Provide the [x, y] coordinate of the cell's center where the given text is located.  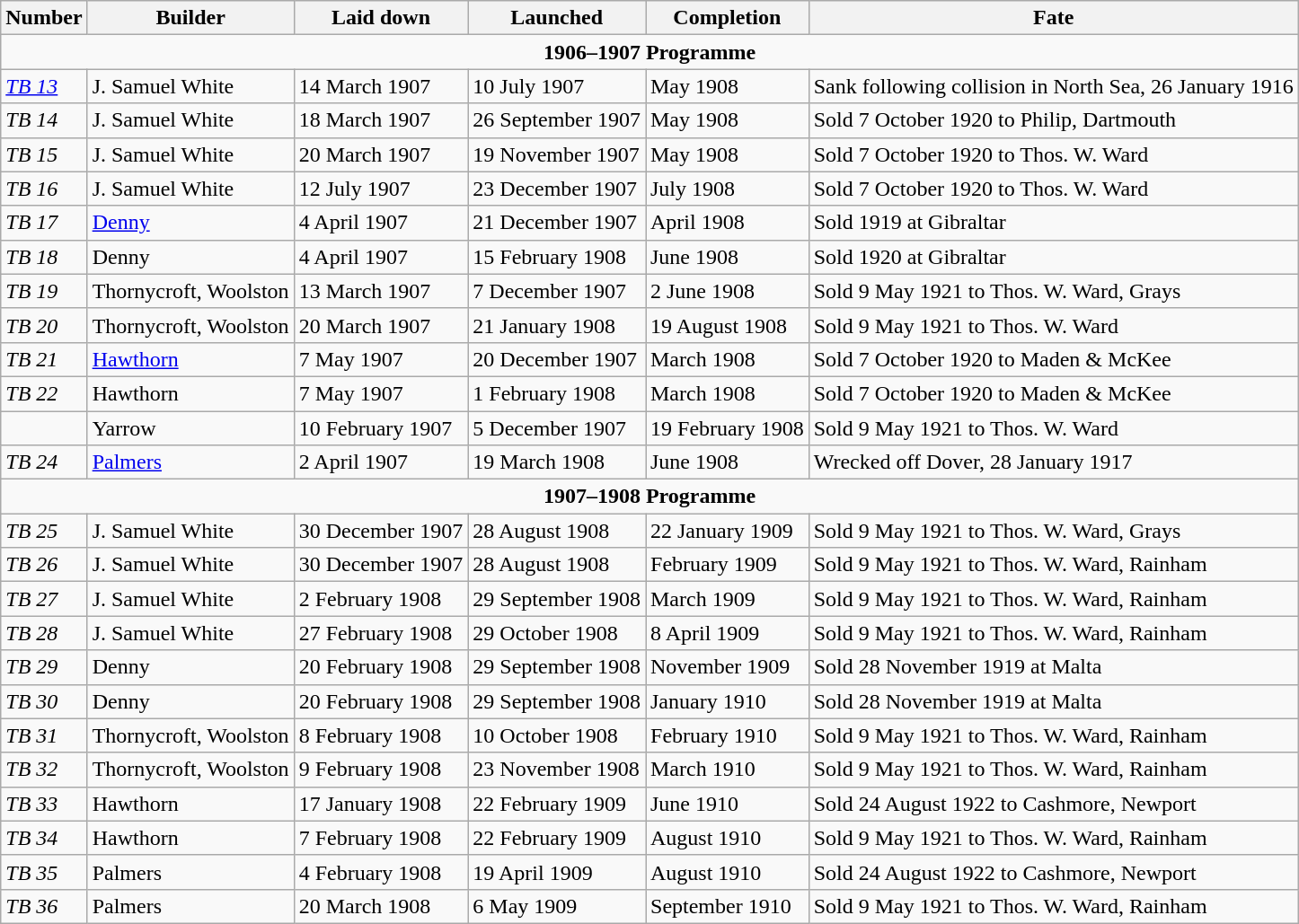
9 February 1908 [381, 770]
TB 13 [44, 86]
Sold 1920 at Gibraltar [1053, 257]
TB 15 [44, 154]
19 August 1908 [727, 325]
Sold 7 October 1920 to Philip, Dartmouth [1053, 120]
TB 17 [44, 223]
10 July 1907 [557, 86]
13 March 1907 [381, 291]
TB 21 [44, 359]
29 October 1908 [557, 633]
2 February 1908 [381, 599]
March 1909 [727, 599]
TB 26 [44, 565]
November 1909 [727, 667]
5 December 1907 [557, 428]
19 February 1908 [727, 428]
September 1910 [727, 906]
19 March 1908 [557, 462]
TB 18 [44, 257]
TB 27 [44, 599]
8 February 1908 [381, 735]
TB 29 [44, 667]
1 February 1908 [557, 393]
19 November 1907 [557, 154]
TB 33 [44, 804]
TB 24 [44, 462]
12 July 1907 [381, 189]
7 December 1907 [557, 291]
Wrecked off Dover, 28 January 1917 [1053, 462]
2 April 1907 [381, 462]
March 1910 [727, 770]
January 1910 [727, 701]
Laid down [381, 18]
26 September 1907 [557, 120]
19 April 1909 [557, 872]
TB 22 [44, 393]
4 February 1908 [381, 872]
February 1910 [727, 735]
TB 36 [44, 906]
14 March 1907 [381, 86]
6 May 1909 [557, 906]
Completion [727, 18]
TB 31 [44, 735]
2 June 1908 [727, 291]
Yarrow [190, 428]
TB 16 [44, 189]
Launched [557, 18]
July 1908 [727, 189]
TB 14 [44, 120]
20 March 1908 [381, 906]
TB 34 [44, 838]
TB 25 [44, 531]
Sold 1919 at Gibraltar [1053, 223]
7 February 1908 [381, 838]
1907–1908 Programme [649, 497]
15 February 1908 [557, 257]
1906–1907 Programme [649, 52]
10 February 1907 [381, 428]
TB 35 [44, 872]
10 October 1908 [557, 735]
18 March 1907 [381, 120]
27 February 1908 [381, 633]
23 December 1907 [557, 189]
Fate [1053, 18]
20 December 1907 [557, 359]
Builder [190, 18]
TB 28 [44, 633]
22 January 1909 [727, 531]
February 1909 [727, 565]
April 1908 [727, 223]
TB 19 [44, 291]
21 December 1907 [557, 223]
Number [44, 18]
TB 20 [44, 325]
TB 30 [44, 701]
17 January 1908 [381, 804]
Sank following collision in North Sea, 26 January 1916 [1053, 86]
8 April 1909 [727, 633]
21 January 1908 [557, 325]
June 1910 [727, 804]
23 November 1908 [557, 770]
TB 32 [44, 770]
